Locate the cell with the specified text and output its (x, y) center coordinate. 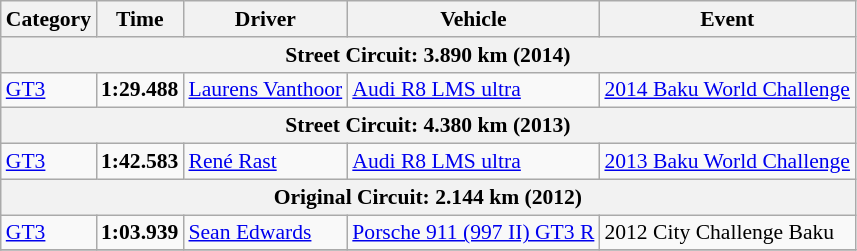
2014 Baku World Challenge (727, 90)
Street Circuit: 4.380 km (2013) (428, 126)
Original Circuit: 2.144 km (2012) (428, 197)
Time (140, 19)
1:03.939 (140, 233)
Laurens Vanthoor (265, 90)
Sean Edwards (265, 233)
Vehicle (473, 19)
1:29.488 (140, 90)
Street Circuit: 3.890 km (2014) (428, 55)
René Rast (265, 162)
Event (727, 19)
1:42.583 (140, 162)
Porsche 911 (997 II) GT3 R (473, 233)
2013 Baku World Challenge (727, 162)
Category (48, 19)
Driver (265, 19)
2012 City Challenge Baku (727, 233)
